Return the [X, Y] coordinate for the center point of the cell that contains the specified text.  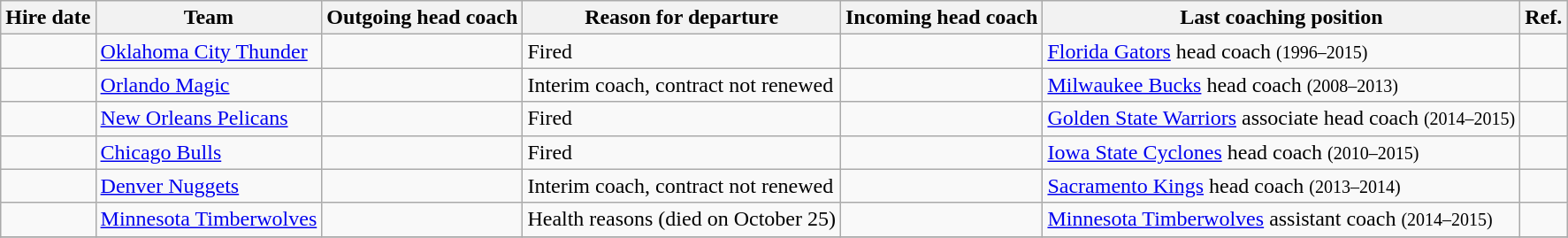
Last coaching position [1281, 18]
Iowa State Cyclones head coach (2010–2015) [1281, 152]
Outgoing head coach [423, 18]
Orlando Magic [209, 85]
Hire date [48, 18]
Milwaukee Bucks head coach (2008–2013) [1281, 85]
Chicago Bulls [209, 152]
Minnesota Timberwolves [209, 219]
Reason for departure [682, 18]
Denver Nuggets [209, 186]
Team [209, 18]
Oklahoma City Thunder [209, 51]
Sacramento Kings head coach (2013–2014) [1281, 186]
Minnesota Timberwolves assistant coach (2014–2015) [1281, 219]
New Orleans Pelicans [209, 119]
Incoming head coach [941, 18]
Florida Gators head coach (1996–2015) [1281, 51]
Golden State Warriors associate head coach (2014–2015) [1281, 119]
Health reasons (died on October 25) [682, 219]
Ref. [1544, 18]
